Pinpoint the cell where the given text exists, returning its [x, y] midpoint coordinate. 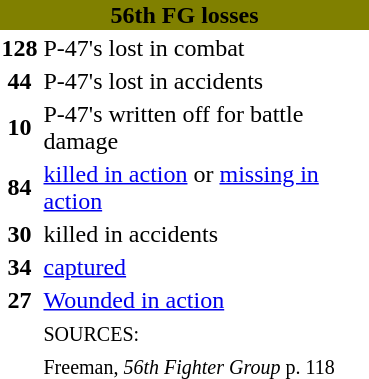
44 [20, 81]
56th FG losses [184, 15]
SOURCES: [206, 333]
84 [20, 188]
P-47's lost in combat [206, 48]
10 [20, 128]
captured [206, 267]
128 [20, 48]
27 [20, 300]
Wounded in action [206, 300]
34 [20, 267]
killed in accidents [206, 234]
killed in action or missing in action [206, 188]
30 [20, 234]
P-47's written off for battle damage [206, 128]
P-47's lost in accidents [206, 81]
